Identify which cell holds the provided text, then report its (x, y) central coordinate. 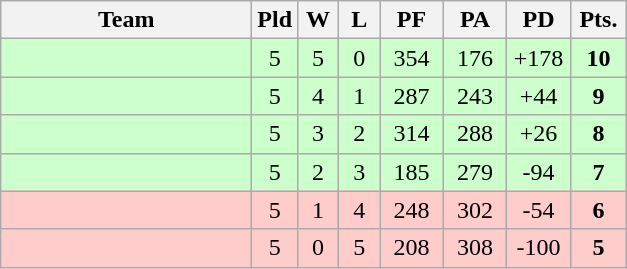
8 (598, 134)
+44 (539, 96)
185 (412, 172)
9 (598, 96)
-94 (539, 172)
W (318, 20)
+26 (539, 134)
288 (475, 134)
6 (598, 210)
302 (475, 210)
PA (475, 20)
Pts. (598, 20)
-54 (539, 210)
308 (475, 248)
L (360, 20)
PD (539, 20)
354 (412, 58)
208 (412, 248)
279 (475, 172)
287 (412, 96)
Pld (275, 20)
+178 (539, 58)
243 (475, 96)
Team (126, 20)
PF (412, 20)
7 (598, 172)
248 (412, 210)
176 (475, 58)
314 (412, 134)
-100 (539, 248)
10 (598, 58)
